Locate the cell with the specified text and output its (X, Y) center coordinate. 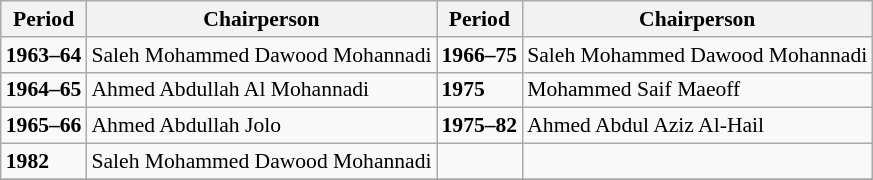
Ahmed Abdullah Jolo (261, 126)
1975–82 (479, 126)
Mohammed Saif Maeoff (697, 90)
1982 (44, 162)
Ahmed Abdullah Al Mohannadi (261, 90)
1975 (479, 90)
1965–66 (44, 126)
Ahmed Abdul Aziz Al-Hail (697, 126)
1963–64 (44, 55)
1966–75 (479, 55)
1964–65 (44, 90)
